Determine the [X, Y] coordinate at the center of the cell enclosing the given text.  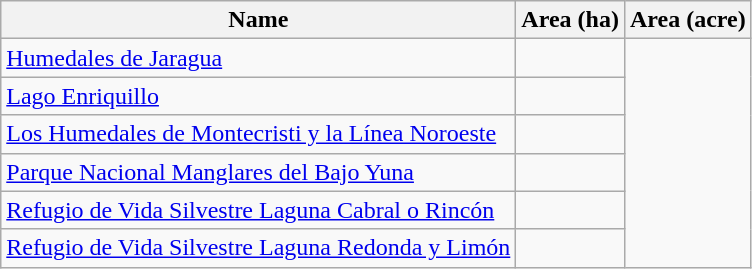
Refugio de Vida Silvestre Laguna Cabral o Rincón [258, 210]
Refugio de Vida Silvestre Laguna Redonda y Limón [258, 248]
Area (acre) [688, 20]
Humedales de Jaragua [258, 58]
Parque Nacional Manglares del Bajo Yuna [258, 172]
Name [258, 20]
Area (ha) [570, 20]
Los Humedales de Montecristi y la Línea Noroeste [258, 134]
Lago Enriquillo [258, 96]
